Output the [X, Y] coordinate of the center of the cell containing the given text.  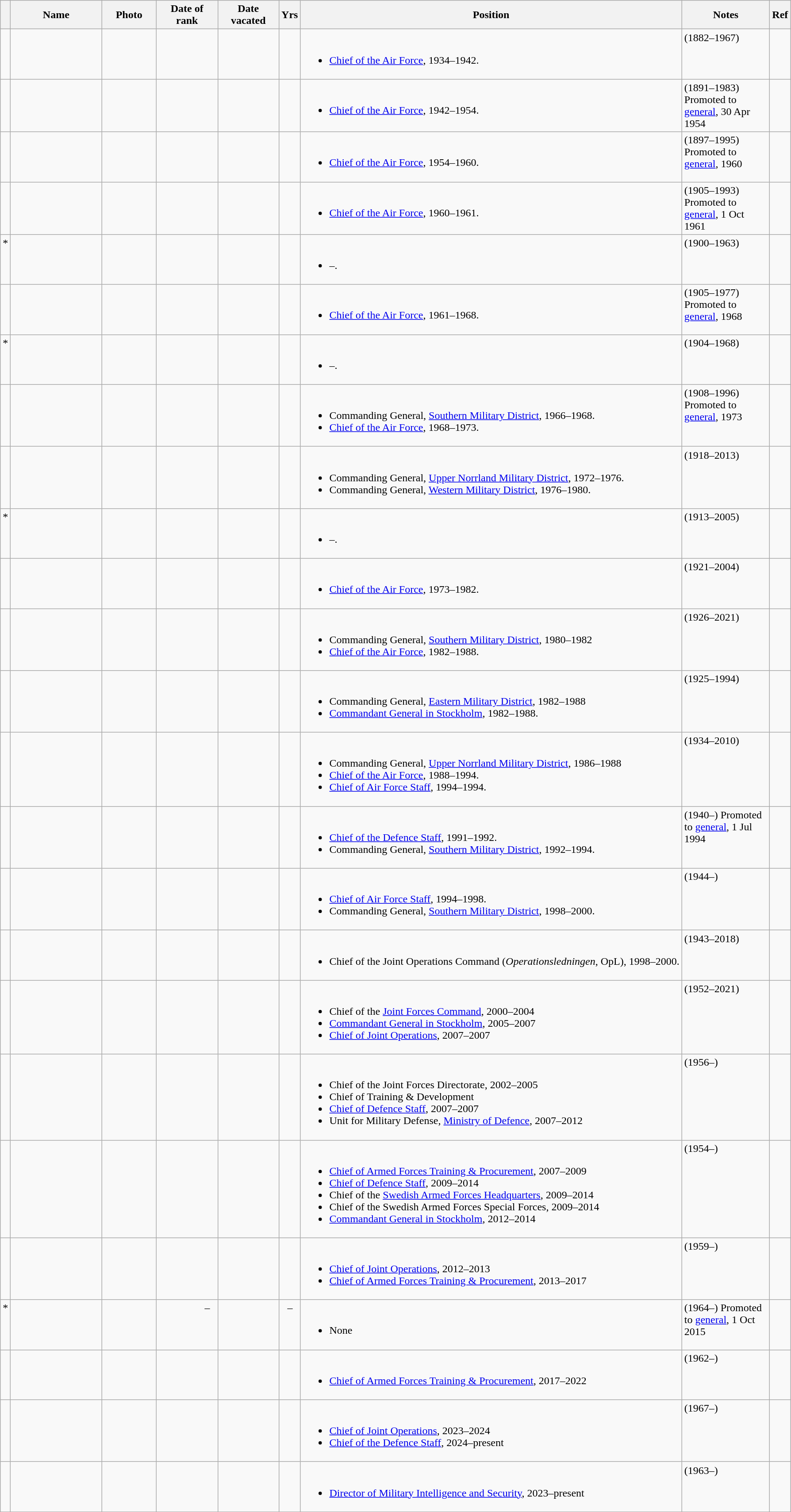
Chief of the Air Force, 1934–1942. [491, 54]
(1882–1967) [726, 54]
Chief of the Joint Operations Command (Operationsledningen, OpL), 1998–2000. [491, 956]
(1908–1996) Promoted to general, 1973 [726, 415]
Chief of the Air Force, 1961–1968. [491, 310]
Chief of the Air Force, 1942–1954. [491, 105]
Commanding General, Upper Norrland Military District, 1986–1988Chief of the Air Force, 1988–1994.Chief of Air Force Staff, 1994–1994. [491, 770]
Chief of Joint Operations, 2023–2024Chief of the Defence Staff, 2024–present [491, 1431]
Chief of Joint Operations, 2012–2013Chief of Armed Forces Training & Procurement, 2013–2017 [491, 1269]
(1905–1977) Promoted to general, 1968 [726, 310]
Chief of the Joint Forces Command, 2000–2004Commandant General in Stockholm, 2005–2007Chief of Joint Operations, 2007–2007 [491, 1017]
Chief of the Air Force, 1973–1982. [491, 583]
Position [491, 15]
(1934–2010) [726, 770]
Director of Military Intelligence and Security, 2023–present [491, 1486]
(1913–2005) [726, 533]
Date vacated [249, 15]
(1897–1995) Promoted to general, 1960 [726, 157]
(1956–) [726, 1097]
Chief of Air Force Staff, 1994–1998.Commanding General, Southern Military District, 1998–2000. [491, 899]
(1967–) [726, 1431]
(1963–) [726, 1486]
(1926–2021) [726, 640]
Chief of Armed Forces Training & Procurement, 2017–2022 [491, 1375]
Ref [780, 15]
Name [56, 15]
Commanding General, Southern Military District, 1966–1968.Chief of the Air Force, 1968–1973. [491, 415]
Chief of the Defence Staff, 1991–1992.Commanding General, Southern Military District, 1992–1994. [491, 837]
(1918–2013) [726, 477]
(1954–) [726, 1189]
(1921–2004) [726, 583]
(1959–) [726, 1269]
Commanding General, Eastern Military District, 1982–1988Commandant General in Stockholm, 1982–1988. [491, 702]
Notes [726, 15]
Commanding General, Southern Military District, 1980–1982Chief of the Air Force, 1982–1988. [491, 640]
(1925–1994) [726, 702]
(1962–) [726, 1375]
Chief of the Air Force, 1960–1961. [491, 208]
(1943–2018) [726, 956]
(1952–2021) [726, 1017]
(1900–1963) [726, 259]
None [491, 1324]
(1940–) Promoted to general, 1 Jul 1994 [726, 837]
Commanding General, Upper Norrland Military District, 1972–1976.Commanding General, Western Military District, 1976–1980. [491, 477]
Photo [129, 15]
Chief of the Air Force, 1954–1960. [491, 157]
(1964–) Promoted to general, 1 Oct 2015 [726, 1324]
(1905–1993) Promoted to general, 1 Oct 1961 [726, 208]
Date of rank [187, 15]
Yrs [290, 15]
(1944–) [726, 899]
(1904–1968) [726, 359]
(1891–1983) Promoted to general, 30 Apr 1954 [726, 105]
